Identify which cell holds the provided text, then report its (X, Y) central coordinate. 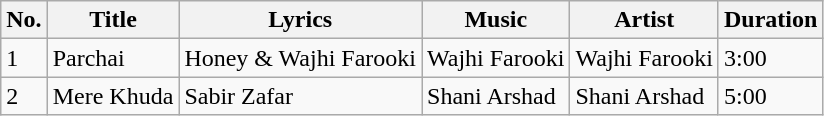
3:00 (770, 58)
Music (496, 20)
1 (24, 58)
Duration (770, 20)
Title (113, 20)
2 (24, 96)
Artist (644, 20)
No. (24, 20)
Sabir Zafar (300, 96)
Honey & Wajhi Farooki (300, 58)
Parchai (113, 58)
Lyrics (300, 20)
5:00 (770, 96)
Mere Khuda (113, 96)
